Detect which cell encompasses the target text, then output its [X, Y] center coordinate. 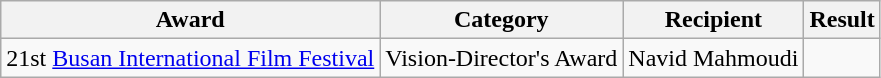
Result [842, 20]
21st Busan International Film Festival [190, 58]
Vision-Director's Award [502, 58]
Recipient [714, 20]
Navid Mahmoudi [714, 58]
Category [502, 20]
Award [190, 20]
